Provide the (x, y) coordinate of the cell's center where the given text is located.  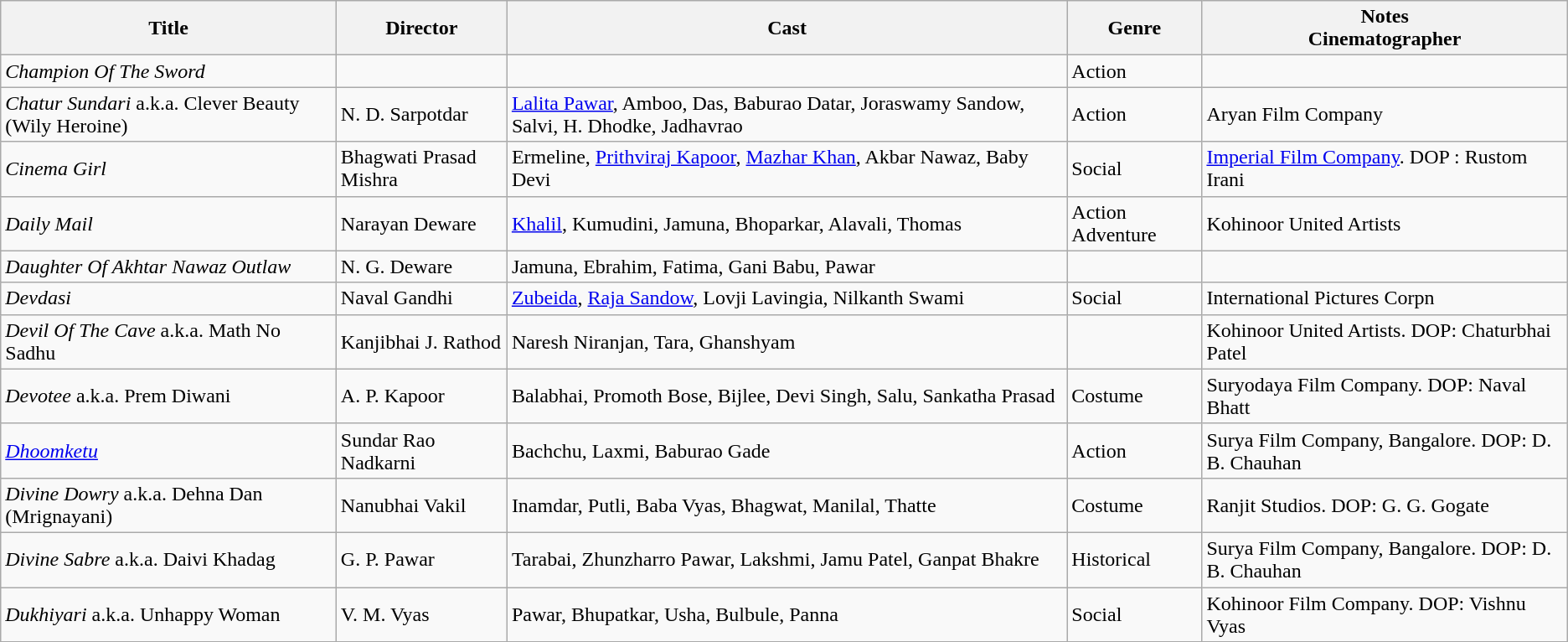
Devotee a.k.a. Prem Diwani (169, 396)
Lalita Pawar, Amboo, Das, Baburao Datar, Joraswamy Sandow, Salvi, H. Dhodke, Jadhavrao (787, 114)
Action Adventure (1134, 223)
Bhagwati Prasad Mishra (421, 169)
Dhoomketu (169, 451)
Khalil, Kumudini, Jamuna, Bhoparkar, Alavali, Thomas (787, 223)
Kohinoor United Artists (1385, 223)
Historical (1134, 560)
Director (421, 28)
V. M. Vyas (421, 614)
Imperial Film Company. DOP : Rustom Irani (1385, 169)
Ranjit Studios. DOP: G. G. Gogate (1385, 505)
Divine Sabre a.k.a. Daivi Khadag (169, 560)
Pawar, Bhupatkar, Usha, Bulbule, Panna (787, 614)
Balabhai, Promoth Bose, Bijlee, Devi Singh, Salu, Sankatha Prasad (787, 396)
Divine Dowry a.k.a. Dehna Dan (Mrignayani) (169, 505)
Kohinoor Film Company. DOP: Vishnu Vyas (1385, 614)
G. P. Pawar (421, 560)
Cast (787, 28)
Aryan Film Company (1385, 114)
Tarabai, Zhunzharro Pawar, Lakshmi, Jamu Patel, Ganpat Bhakre (787, 560)
N. D. Sarpotdar (421, 114)
Suryodaya Film Company. DOP: Naval Bhatt (1385, 396)
A. P. Kapoor (421, 396)
Title (169, 28)
Nanubhai Vakil (421, 505)
Ermeline, Prithviraj Kapoor, Mazhar Khan, Akbar Nawaz, Baby Devi (787, 169)
Inamdar, Putli, Baba Vyas, Bhagwat, Manilal, Thatte (787, 505)
International Pictures Corpn (1385, 298)
Jamuna, Ebrahim, Fatima, Gani Babu, Pawar (787, 267)
Kanjibhai J. Rathod (421, 342)
Cinema Girl (169, 169)
Champion Of The Sword (169, 71)
Kohinoor United Artists. DOP: Chaturbhai Patel (1385, 342)
Devdasi (169, 298)
Naval Gandhi (421, 298)
Daughter Of Akhtar Nawaz Outlaw (169, 267)
Zubeida, Raja Sandow, Lovji Lavingia, Nilkanth Swami (787, 298)
Daily Mail (169, 223)
Genre (1134, 28)
Narayan Deware (421, 223)
Devil Of The Cave a.k.a. Math No Sadhu (169, 342)
Bachchu, Laxmi, Baburao Gade (787, 451)
Chatur Sundari a.k.a. Clever Beauty (Wily Heroine) (169, 114)
Sundar Rao Nadkarni (421, 451)
Dukhiyari a.k.a. Unhappy Woman (169, 614)
Naresh Niranjan, Tara, Ghanshyam (787, 342)
NotesCinematographer (1385, 28)
N. G. Deware (421, 267)
